Return the [x, y] coordinate for the center point of the cell that contains the specified text.  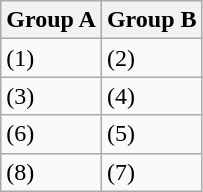
(5) [152, 134]
(7) [152, 172]
(1) [52, 58]
Group A [52, 20]
Group B [152, 20]
(6) [52, 134]
(8) [52, 172]
(2) [152, 58]
(4) [152, 96]
(3) [52, 96]
